For the text-containing cell, return its midpoint in (x, y) coordinate format. 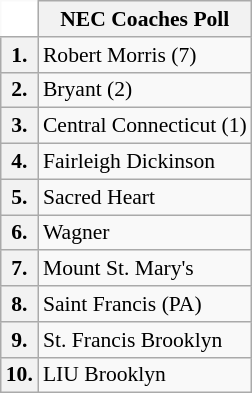
10. (20, 375)
Mount St. Mary's (145, 269)
4. (20, 162)
7. (20, 269)
5. (20, 197)
Saint Francis (PA) (145, 304)
NEC Coaches Poll (145, 19)
LIU Brooklyn (145, 375)
6. (20, 233)
St. Francis Brooklyn (145, 340)
9. (20, 340)
Fairleigh Dickinson (145, 162)
1. (20, 55)
2. (20, 90)
3. (20, 126)
Wagner (145, 233)
8. (20, 304)
Bryant (2) (145, 90)
Robert Morris (7) (145, 55)
Central Connecticut (1) (145, 126)
Sacred Heart (145, 197)
